Locate the cell with the specified text and output its [x, y] center coordinate. 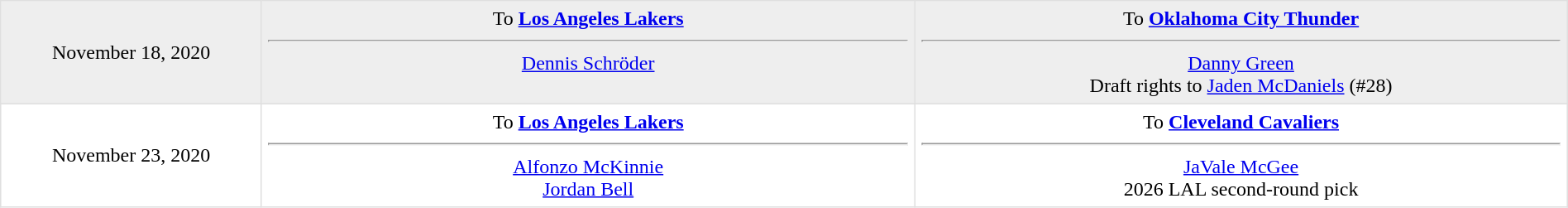
To Los Angeles LakersAlfonzo McKinnieJordan Bell [587, 155]
November 23, 2020 [131, 155]
To Los Angeles LakersDennis Schröder [587, 52]
To Cleveland CavaliersJaVale McGee2026 LAL second-round pick [1241, 155]
To Oklahoma City ThunderDanny GreenDraft rights to Jaden McDaniels (#28) [1241, 52]
November 18, 2020 [131, 52]
